Detect which cell encompasses the target text, then output its [X, Y] center coordinate. 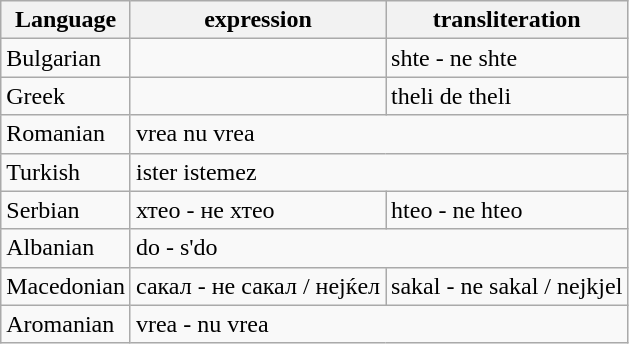
shte - ne shte [507, 58]
theli de theli [507, 96]
Greek [66, 96]
hteo - ne hteo [507, 210]
Albanian [66, 248]
vrea nu vrea [378, 134]
сакал - не сакал / нејќел [258, 286]
Macedonian [66, 286]
Romanian [66, 134]
Turkish [66, 172]
vrea - nu vrea [378, 324]
sakal - ne sakal / nejkjel [507, 286]
хтео - не хтео [258, 210]
Bulgarian [66, 58]
ister istemez [378, 172]
expression [258, 20]
Serbian [66, 210]
Aromanian [66, 324]
Language [66, 20]
do - s'do [378, 248]
transliteration [507, 20]
